Provide the (X, Y) coordinate of the cell's center where the given text is located.  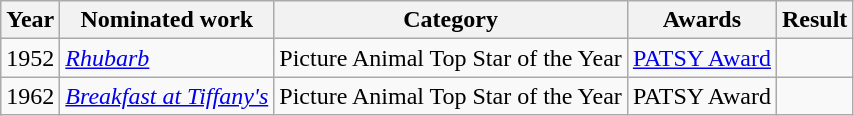
1952 (30, 58)
Breakfast at Tiffany's (167, 96)
Nominated work (167, 20)
Category (451, 20)
Year (30, 20)
1962 (30, 96)
Result (814, 20)
Rhubarb (167, 58)
Awards (702, 20)
